Detect which cell encompasses the target text, then output its (X, Y) center coordinate. 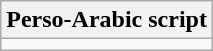
Perso-Arabic script (107, 20)
